Identify which cell holds the provided text, then report its [x, y] central coordinate. 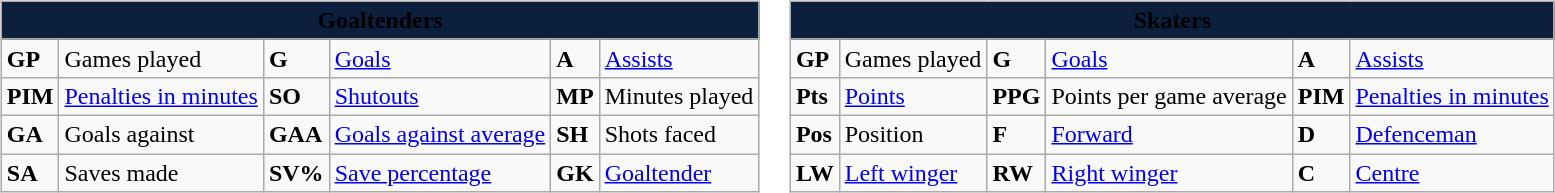
Goals against average [440, 134]
D [1321, 134]
Skaters [1172, 20]
MP [575, 96]
SH [575, 134]
Goaltenders [380, 20]
PPG [1016, 96]
Goals against [161, 134]
Points [913, 96]
GK [575, 173]
GA [30, 134]
RW [1016, 173]
F [1016, 134]
SA [30, 173]
Left winger [913, 173]
C [1321, 173]
Pts [814, 96]
Shots faced [679, 134]
Centre [1452, 173]
Save percentage [440, 173]
Minutes played [679, 96]
Shutouts [440, 96]
Forward [1169, 134]
Goaltender [679, 173]
Pos [814, 134]
GAA [296, 134]
LW [814, 173]
Position [913, 134]
Right winger [1169, 173]
SO [296, 96]
SV% [296, 173]
Defenceman [1452, 134]
Saves made [161, 173]
Points per game average [1169, 96]
